Scan for the cell matching the given text and deliver its [x, y] coordinate at center. 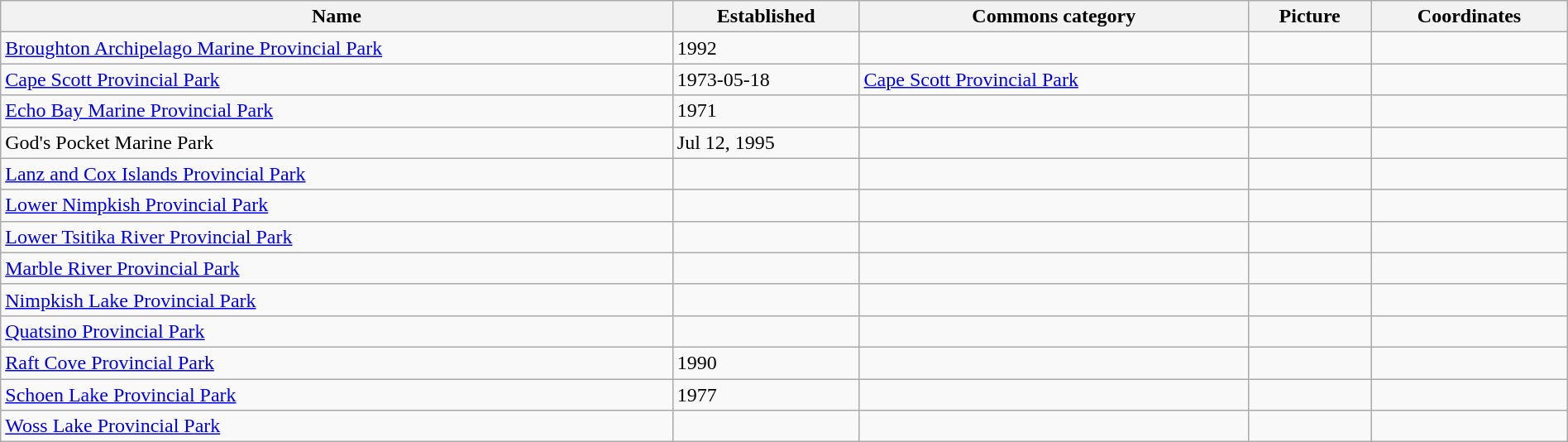
Nimpkish Lake Provincial Park [337, 300]
1977 [766, 395]
Broughton Archipelago Marine Provincial Park [337, 48]
Lower Nimpkish Provincial Park [337, 205]
Picture [1309, 17]
God's Pocket Marine Park [337, 142]
Raft Cove Provincial Park [337, 363]
1971 [766, 111]
1973-05-18 [766, 79]
Name [337, 17]
Established [766, 17]
1992 [766, 48]
Coordinates [1469, 17]
Woss Lake Provincial Park [337, 426]
Echo Bay Marine Provincial Park [337, 111]
Schoen Lake Provincial Park [337, 395]
Lanz and Cox Islands Provincial Park [337, 174]
Quatsino Provincial Park [337, 331]
Lower Tsitika River Provincial Park [337, 237]
Marble River Provincial Park [337, 268]
1990 [766, 363]
Jul 12, 1995 [766, 142]
Commons category [1054, 17]
